Determine the (x, y) coordinate at the center of the cell enclosing the given text.  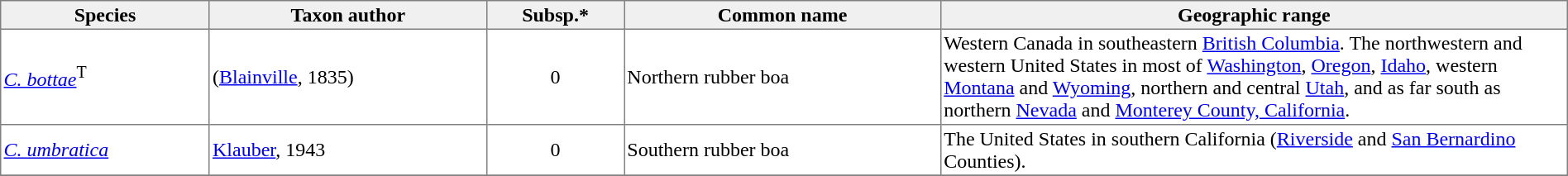
Species (105, 15)
Southern rubber boa (782, 150)
Taxon author (347, 15)
C. bottaeT (105, 77)
(Blainville, 1835) (347, 77)
Klauber, 1943 (347, 150)
Common name (782, 15)
The United States in southern California (Riverside and San Bernardino Counties). (1254, 150)
Geographic range (1254, 15)
C. umbratica (105, 150)
Northern rubber boa (782, 77)
Subsp.* (555, 15)
